Determine the (X, Y) coordinate at the center of the cell enclosing the given text.  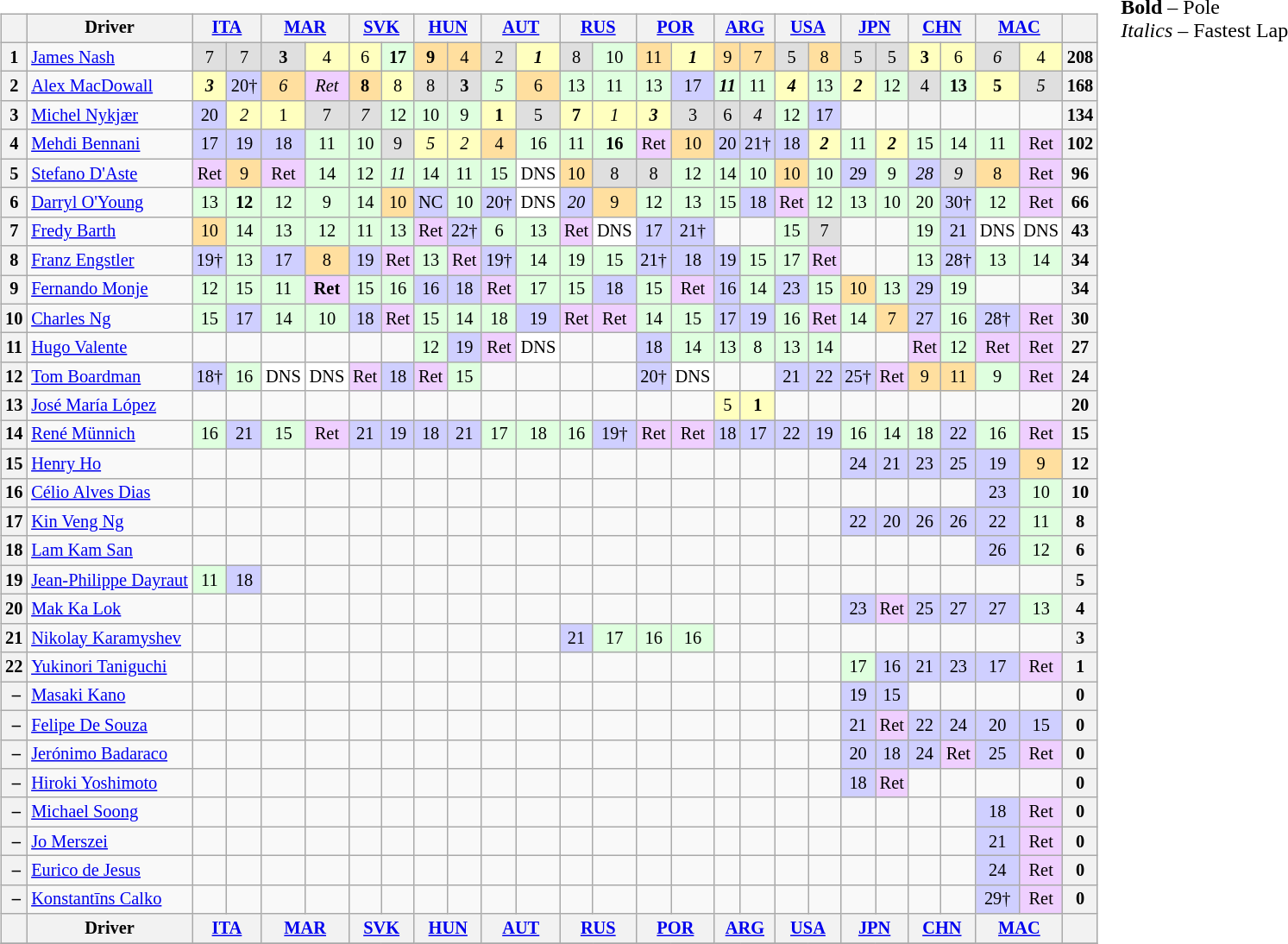
Darryl O'Young (109, 203)
Michel Nykjær (109, 116)
29† (997, 899)
22† (464, 231)
Eurico de Jesus (109, 871)
134 (1080, 116)
Mak Ka Lok (109, 609)
28 (925, 173)
Stefano D'Aste (109, 173)
Kin Veng Ng (109, 522)
Masaki Kano (109, 696)
Franz Engstler (109, 261)
208 (1080, 57)
Nikolay Karamyshev (109, 638)
66 (1080, 203)
30 (1080, 318)
Célio Alves Dias (109, 493)
Yukinori Taniguchi (109, 667)
Hiroki Yoshimoto (109, 784)
René Münnich (109, 435)
Felipe De Souza (109, 725)
Lam Kam San (109, 551)
30† (958, 203)
102 (1080, 144)
Fernando Monje (109, 290)
96 (1080, 173)
Mehdi Bennani (109, 144)
José María López (109, 406)
Michael Soong (109, 812)
Henry Ho (109, 463)
Tom Boardman (109, 377)
Jo Merszei (109, 841)
Fredy Barth (109, 231)
Konstantīns Calko (109, 899)
18† (210, 377)
James Nash (109, 57)
Charles Ng (109, 318)
Hugo Valente (109, 348)
43 (1080, 231)
168 (1080, 86)
Jean-Philippe Dayraut (109, 580)
Jerónimo Badaraco (109, 754)
25† (858, 377)
NC (430, 203)
Alex MacDowall (109, 86)
